Identify which cell holds the provided text, then report its (X, Y) central coordinate. 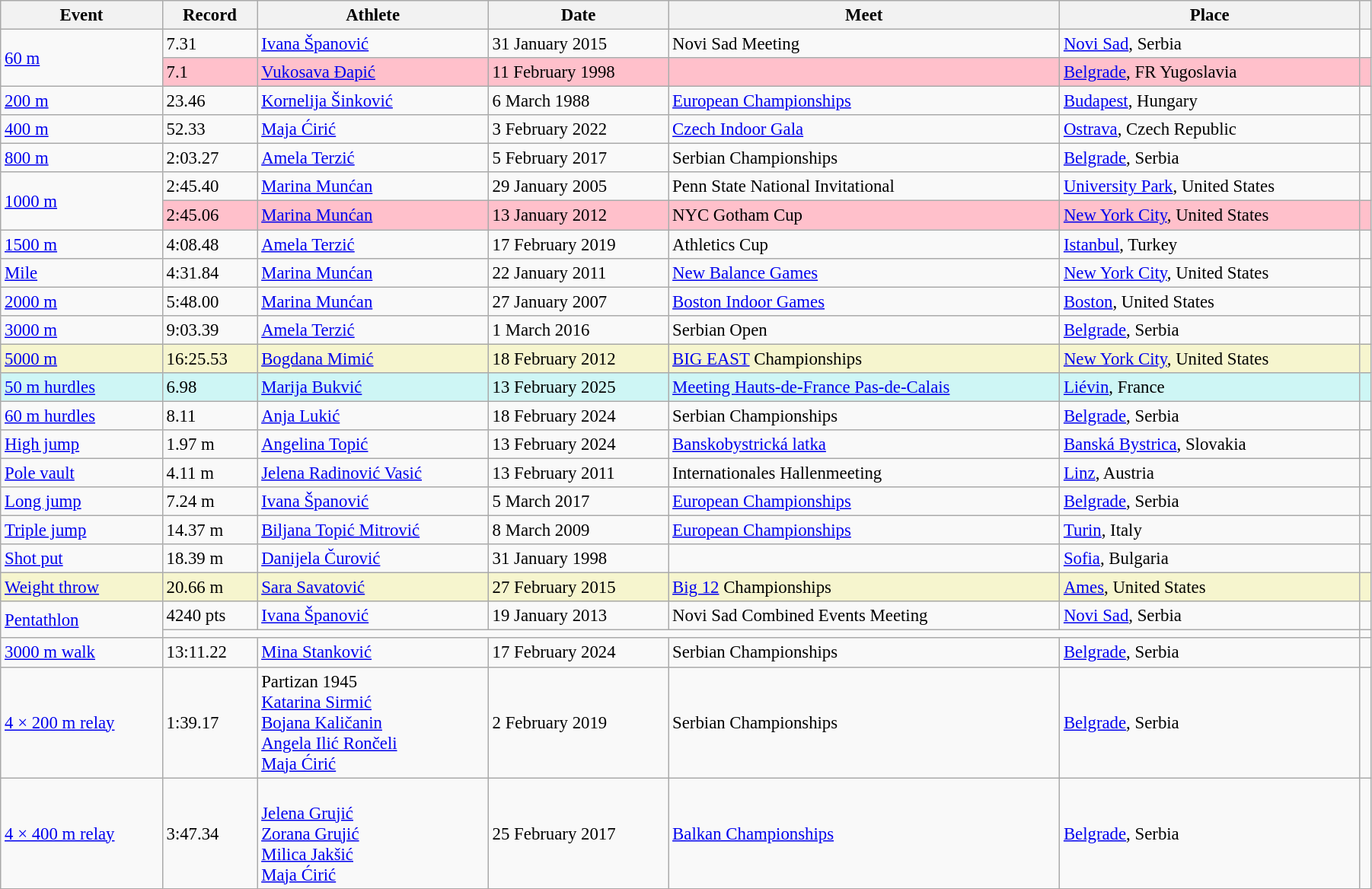
2:45.06 (210, 215)
4 × 200 m relay (81, 722)
18 February 2024 (578, 416)
1500 m (81, 244)
Anja Lukić (373, 416)
BIG EAST Championships (864, 358)
NYC Gotham Cup (864, 215)
Bogdana Mimić (373, 358)
2:03.27 (210, 158)
4.11 m (210, 473)
13:11.22 (210, 653)
Banská Bystrica, Slovakia (1210, 444)
Biljana Topić Mitrović (373, 531)
6.98 (210, 387)
22 January 2011 (578, 272)
27 February 2015 (578, 588)
High jump (81, 444)
Ames, United States (1210, 588)
2000 m (81, 301)
Turin, Italy (1210, 531)
Serbian Open (864, 330)
27 January 2007 (578, 301)
Athletics Cup (864, 244)
Balkan Championships (864, 833)
14.37 m (210, 531)
23.46 (210, 101)
Novi Sad Combined Events Meeting (864, 616)
7.1 (210, 72)
Event (81, 15)
Kornelija Šinković (373, 101)
Partizan 1945Katarina SirmićBojana KaličaninAngela Ilić RončeliMaja Ćirić (373, 722)
Triple jump (81, 531)
2:45.40 (210, 186)
Belgrade, FR Yugoslavia (1210, 72)
18.39 m (210, 559)
Sofia, Bulgaria (1210, 559)
5 March 2017 (578, 502)
Place (1210, 15)
11 February 1998 (578, 72)
Record (210, 15)
Big 12 Championships (864, 588)
Boston, United States (1210, 301)
7.24 m (210, 502)
Ostrava, Czech Republic (1210, 129)
Jelena GrujićZorana GrujićMilica JakšićMaja Ćirić (373, 833)
13 February 2011 (578, 473)
2 February 2019 (578, 722)
Marija Bukvić (373, 387)
Jelena Radinović Vasić (373, 473)
Boston Indoor Games (864, 301)
3000 m walk (81, 653)
13 January 2012 (578, 215)
17 February 2019 (578, 244)
5000 m (81, 358)
8.11 (210, 416)
8 March 2009 (578, 531)
4 × 400 m relay (81, 833)
Shot put (81, 559)
29 January 2005 (578, 186)
3000 m (81, 330)
Sara Savatović (373, 588)
Athlete (373, 15)
1 March 2016 (578, 330)
17 February 2024 (578, 653)
31 January 2015 (578, 44)
13 February 2024 (578, 444)
Internationales Hallenmeeting (864, 473)
Banskobystrická latka (864, 444)
Istanbul, Turkey (1210, 244)
20.66 m (210, 588)
University Park, United States (1210, 186)
52.33 (210, 129)
31 January 1998 (578, 559)
4:08.48 (210, 244)
5 February 2017 (578, 158)
Pole vault (81, 473)
New Balance Games (864, 272)
Weight throw (81, 588)
400 m (81, 129)
25 February 2017 (578, 833)
Penn State National Invitational (864, 186)
1000 m (81, 201)
Mile (81, 272)
Novi Sad Meeting (864, 44)
Czech Indoor Gala (864, 129)
Budapest, Hungary (1210, 101)
9:03.39 (210, 330)
Linz, Austria (1210, 473)
13 February 2025 (578, 387)
1:39.17 (210, 722)
Danijela Čurović (373, 559)
Liévin, France (1210, 387)
60 m (81, 58)
Meeting Hauts-de-France Pas-de-Calais (864, 387)
Pentathlon (81, 620)
Angelina Topić (373, 444)
3:47.34 (210, 833)
Date (578, 15)
4240 pts (210, 616)
Long jump (81, 502)
18 February 2012 (578, 358)
7.31 (210, 44)
Vukosava Đapić (373, 72)
4:31.84 (210, 272)
800 m (81, 158)
16:25.53 (210, 358)
6 March 1988 (578, 101)
19 January 2013 (578, 616)
3 February 2022 (578, 129)
60 m hurdles (81, 416)
1.97 m (210, 444)
Maja Ćirić (373, 129)
Meet (864, 15)
5:48.00 (210, 301)
200 m (81, 101)
Mina Stanković (373, 653)
50 m hurdles (81, 387)
